Find where the given text appears and provide that cell's center as (x, y) coordinate. 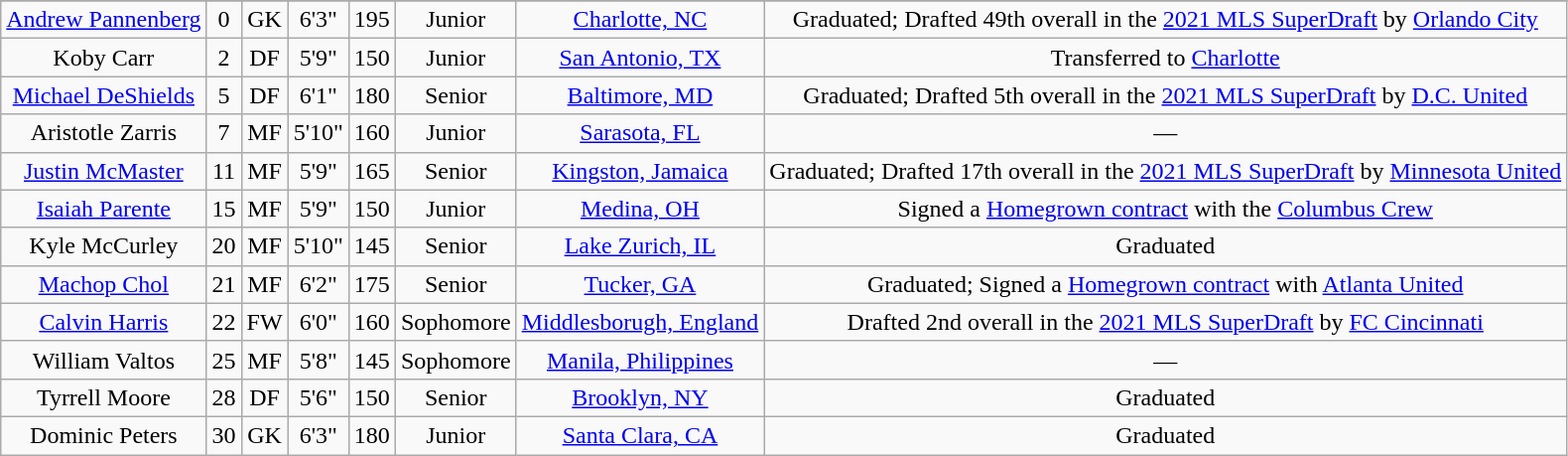
11 (224, 171)
Charlotte, NC (640, 20)
Baltimore, MD (640, 95)
Calvin Harris (103, 322)
5'6" (318, 397)
Drafted 2nd overall in the 2021 MLS SuperDraft by FC Cincinnati (1165, 322)
Michael DeShields (103, 95)
Santa Clara, CA (640, 435)
22 (224, 322)
5'8" (318, 360)
Graduated; Drafted 17th overall in the 2021 MLS SuperDraft by Minnesota United (1165, 171)
20 (224, 246)
30 (224, 435)
Dominic Peters (103, 435)
195 (371, 20)
175 (371, 284)
25 (224, 360)
Koby Carr (103, 58)
Manila, Philippines (640, 360)
Brooklyn, NY (640, 397)
5 (224, 95)
21 (224, 284)
Kingston, Jamaica (640, 171)
Lake Zurich, IL (640, 246)
San Antonio, TX (640, 58)
Tyrrell Moore (103, 397)
Graduated; Signed a Homegrown contract with Atlanta United (1165, 284)
0 (224, 20)
Middlesborugh, England (640, 322)
Isaiah Parente (103, 209)
Aristotle Zarris (103, 133)
Transferred to Charlotte (1165, 58)
2 (224, 58)
Graduated; Drafted 5th overall in the 2021 MLS SuperDraft by D.C. United (1165, 95)
Kyle McCurley (103, 246)
7 (224, 133)
Machop Chol (103, 284)
Justin McMaster (103, 171)
Signed a Homegrown contract with the Columbus Crew (1165, 209)
165 (371, 171)
15 (224, 209)
Andrew Pannenberg (103, 20)
William Valtos (103, 360)
6'2" (318, 284)
Tucker, GA (640, 284)
6'1" (318, 95)
FW (264, 322)
28 (224, 397)
6'0" (318, 322)
Graduated; Drafted 49th overall in the 2021 MLS SuperDraft by Orlando City (1165, 20)
Medina, OH (640, 209)
Sarasota, FL (640, 133)
